Output the [x, y] coordinate of the center of the cell containing the given text.  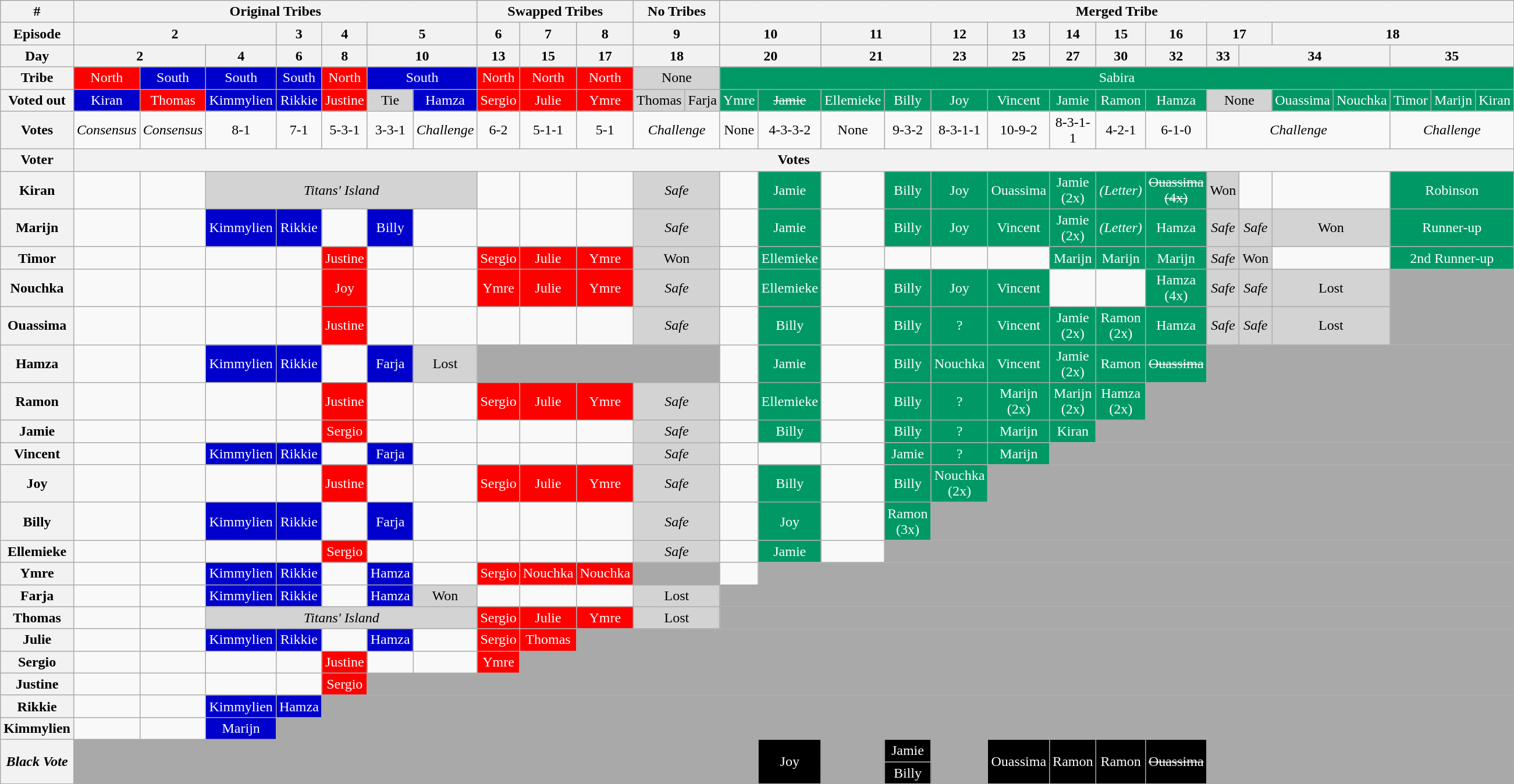
Episode [37, 34]
7 [548, 34]
4-2-1 [1121, 130]
35 [1452, 56]
5-3-1 [344, 130]
9 [677, 34]
3 [299, 34]
Runner-up [1452, 228]
Sabira [1117, 78]
11 [876, 34]
Voted out [37, 100]
Ouassima (4x) [1176, 190]
7-1 [299, 130]
10-9-2 [1019, 130]
32 [1176, 56]
Ramon (3x) [908, 521]
5-1 [605, 130]
3-3-1 [390, 130]
16 [1176, 34]
8-1 [241, 130]
Tie [390, 100]
Original Tribes [275, 12]
20 [770, 56]
Swapped Tribes [555, 12]
33 [1223, 56]
2nd Runner-up [1452, 258]
Day [37, 56]
27 [1073, 56]
Robinson [1452, 190]
6-2 [498, 130]
5-1-1 [548, 130]
No Tribes [677, 12]
30 [1121, 56]
Ramon (2x) [1121, 326]
25 [1019, 56]
Hamza (4x) [1176, 287]
Black Vote [37, 761]
12 [959, 34]
Tribe [37, 78]
14 [1073, 34]
4-3-3-2 [790, 130]
5 [422, 34]
21 [876, 56]
6-1-0 [1176, 130]
# [37, 12]
34 [1315, 56]
23 [959, 56]
Hamza (2x) [1121, 401]
Voter [37, 160]
9-3-2 [908, 130]
Merged Tribe [1117, 12]
Nouchka (2x) [959, 484]
